From the cell containing the given text, extract its center point as [X, Y] coordinate. 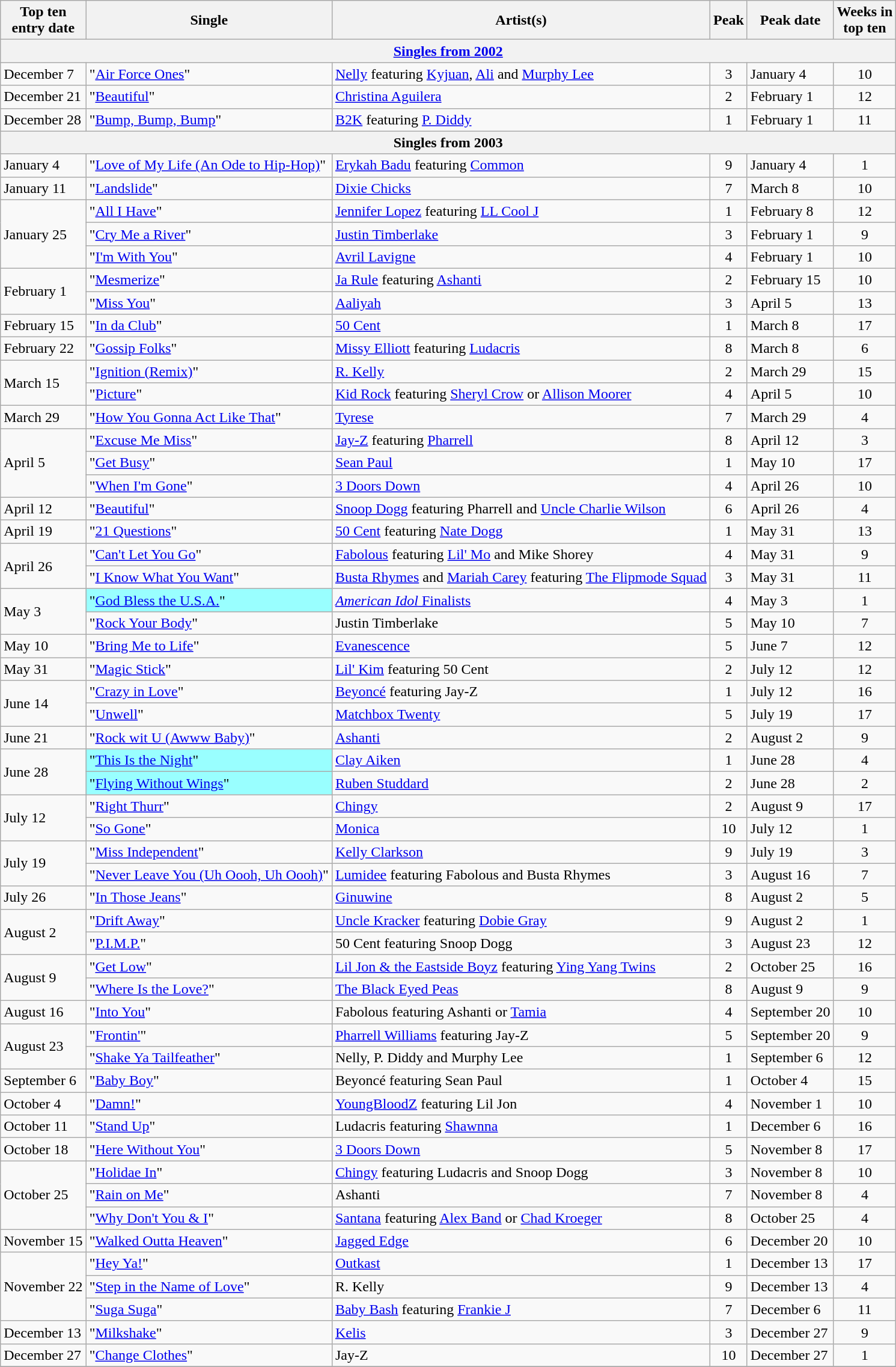
"Bump, Bump, Bump" [209, 120]
Chingy featuring Ludacris and Snoop Dogg [520, 1172]
November 22 [43, 1286]
Christina Aguilera [520, 97]
October 11 [43, 1127]
Kid Rock featuring Sheryl Crow or Allison Moorer [520, 394]
"Love of My Life (An Ode to Hip-Hop)" [209, 165]
"Right Thurr" [209, 806]
Clay Aiken [520, 760]
"Get Busy" [209, 463]
Avril Lavigne [520, 257]
"Drift Away" [209, 920]
Jay-Z [520, 1355]
"I'm With You" [209, 257]
Weeks intop ten [865, 20]
"Stand Up" [209, 1127]
50 Cent featuring Nate Dogg [520, 531]
"All I Have" [209, 211]
"Frontin'" [209, 1035]
Snoop Dogg featuring Pharrell and Uncle Charlie Wilson [520, 509]
Peak date [790, 20]
Pharrell Williams featuring Jay-Z [520, 1035]
Nelly featuring Kyjuan, Ali and Murphy Lee [520, 74]
"Bring Me to Life" [209, 646]
Artist(s) [520, 20]
Dixie Chicks [520, 188]
"God Bless the U.S.A." [209, 600]
Chingy [520, 806]
"Magic Stick" [209, 669]
"Unwell" [209, 715]
"When I'm Gone" [209, 486]
"Rain on Me" [209, 1195]
"Rock Your Body" [209, 623]
Missy Elliott featuring Ludacris [520, 349]
"Mesmerize" [209, 280]
"Ignition (Remix)" [209, 372]
Outkast [520, 1264]
Jay-Z featuring Pharrell [520, 440]
"Step in the Name of Love" [209, 1286]
January 25 [43, 234]
"Landslide" [209, 188]
American Idol Finalists [520, 600]
"Damn!" [209, 1104]
November 1 [790, 1104]
50 Cent [520, 326]
July 26 [43, 898]
October 18 [43, 1149]
Lumidee featuring Fabolous and Busta Rhymes [520, 875]
December 21 [43, 97]
50 Cent featuring Snoop Dogg [520, 943]
June 14 [43, 703]
"In da Club" [209, 326]
Jagged Edge [520, 1241]
Ja Rule featuring Ashanti [520, 280]
"Miss You" [209, 302]
Busta Rhymes and Mariah Carey featuring The Flipmode Squad [520, 577]
"Never Leave You (Uh Oooh, Uh Oooh)" [209, 875]
Ruben Studdard [520, 783]
Lil' Kim featuring 50 Cent [520, 669]
"Rock wit U (Awww Baby)" [209, 738]
December 7 [43, 74]
"Why Don't You & I" [209, 1218]
"Milkshake" [209, 1332]
"Where Is the Love?" [209, 989]
Santana featuring Alex Band or Chad Kroeger [520, 1218]
Ludacris featuring Shawnna [520, 1127]
"Suga Suga" [209, 1309]
Tyrese [520, 417]
"How You Gonna Act Like That" [209, 417]
Fabolous featuring Ashanti or Tamia [520, 1012]
Jennifer Lopez featuring LL Cool J [520, 211]
Monica [520, 829]
Singles from 2003 [448, 142]
Beyoncé featuring Sean Paul [520, 1081]
"Shake Ya Tailfeather" [209, 1058]
February 8 [790, 211]
"Change Clothes" [209, 1355]
Singles from 2002 [448, 51]
"So Gone" [209, 829]
"Hey Ya!" [209, 1264]
Baby Bash featuring Frankie J [520, 1309]
January 11 [43, 188]
"P.I.M.P." [209, 943]
Matchbox Twenty [520, 715]
Erykah Badu featuring Common [520, 165]
"Flying Without Wings" [209, 783]
"I Know What You Want" [209, 577]
June 21 [43, 738]
"21 Questions" [209, 531]
Uncle Kracker featuring Dobie Gray [520, 920]
December 20 [790, 1241]
December 28 [43, 120]
June 7 [790, 646]
"Excuse Me Miss" [209, 440]
Aaliyah [520, 302]
February 22 [43, 349]
"This Is the Night" [209, 760]
Kelly Clarkson [520, 852]
"Holidae In" [209, 1172]
Fabolous featuring Lil' Mo and Mike Shorey [520, 554]
"Air Force Ones" [209, 74]
"Miss Independent" [209, 852]
Single [209, 20]
The Black Eyed Peas [520, 989]
"Cry Me a River" [209, 234]
YoungBloodZ featuring Lil Jon [520, 1104]
"Can't Let You Go" [209, 554]
"Baby Boy" [209, 1081]
Kelis [520, 1332]
"Get Low" [209, 966]
"Here Without You" [209, 1149]
November 15 [43, 1241]
Sean Paul [520, 463]
"Gossip Folks" [209, 349]
Evanescence [520, 646]
"Walked Outta Heaven" [209, 1241]
Top tenentry date [43, 20]
March 15 [43, 383]
Beyoncé featuring Jay-Z [520, 692]
"Crazy in Love" [209, 692]
"Into You" [209, 1012]
Lil Jon & the Eastside Boyz featuring Ying Yang Twins [520, 966]
Peak [729, 20]
B2K featuring P. Diddy [520, 120]
Ginuwine [520, 898]
Nelly, P. Diddy and Murphy Lee [520, 1058]
"Picture" [209, 394]
"In Those Jeans" [209, 898]
April 19 [43, 531]
